Scan for the cell matching the given text and deliver its [x, y] coordinate at center. 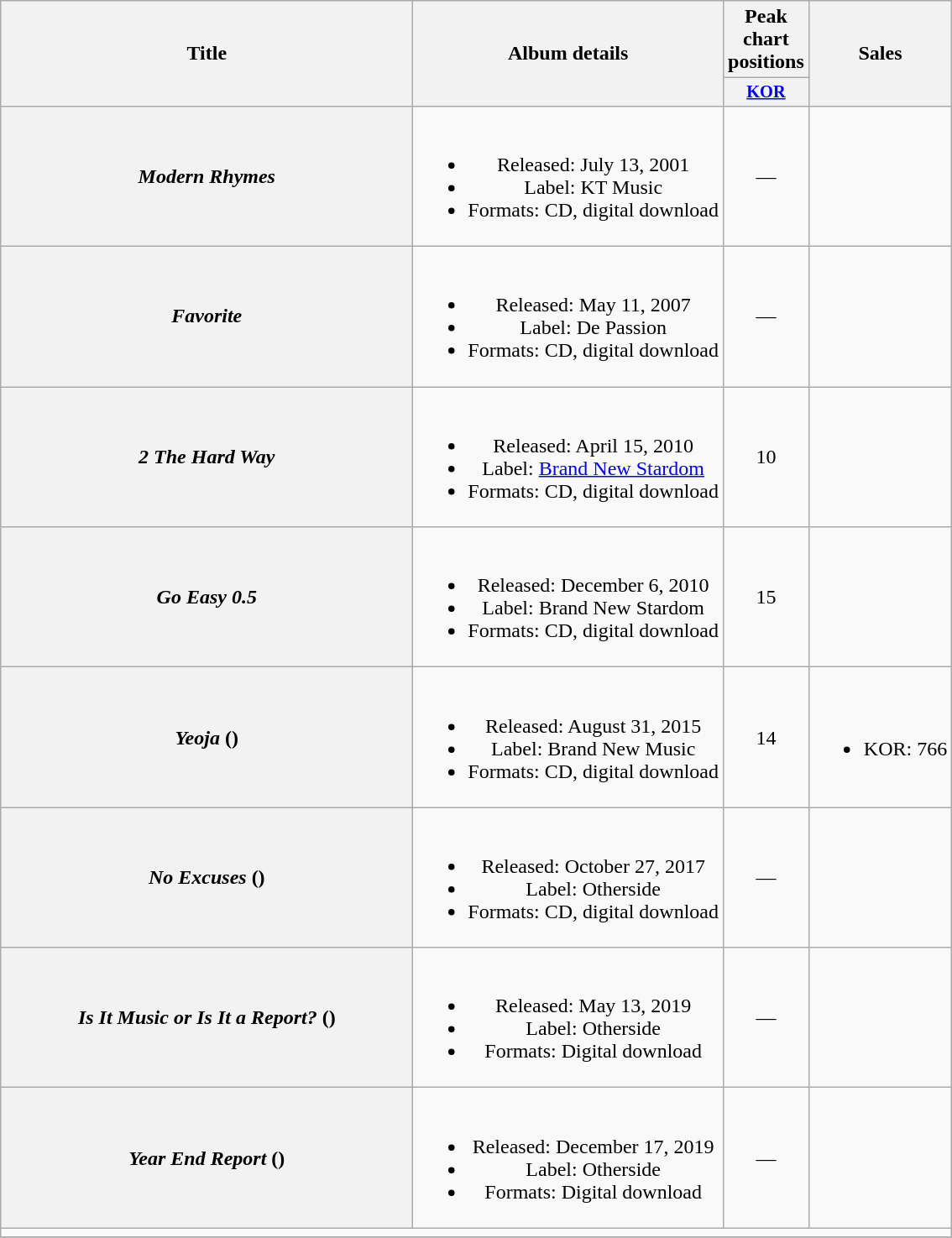
Released: May 11, 2007Label: De PassionFormats: CD, digital download [568, 317]
10 [766, 457]
Released: August 31, 2015Label: Brand New MusicFormats: CD, digital download [568, 737]
Peak chart positions [766, 39]
No Excuses () [207, 878]
Released: October 27, 2017Label: OthersideFormats: CD, digital download [568, 878]
KOR [766, 92]
KOR: 766 [880, 737]
Title [207, 54]
Released: July 13, 2001Label: KT MusicFormats: CD, digital download [568, 176]
Sales [880, 54]
Favorite [207, 317]
Year End Report () [207, 1158]
Go Easy 0.5 [207, 598]
Released: April 15, 2010Label: Brand New StardomFormats: CD, digital download [568, 457]
Modern Rhymes [207, 176]
Released: May 13, 2019Label: OthersideFormats: Digital download [568, 1017]
Is It Music or Is It a Report? () [207, 1017]
15 [766, 598]
Released: December 17, 2019Label: OthersideFormats: Digital download [568, 1158]
14 [766, 737]
Album details [568, 54]
2 The Hard Way [207, 457]
Released: December 6, 2010Label: Brand New StardomFormats: CD, digital download [568, 598]
Yeoja () [207, 737]
